Scan for the cell matching the given text and deliver its (x, y) coordinate at center. 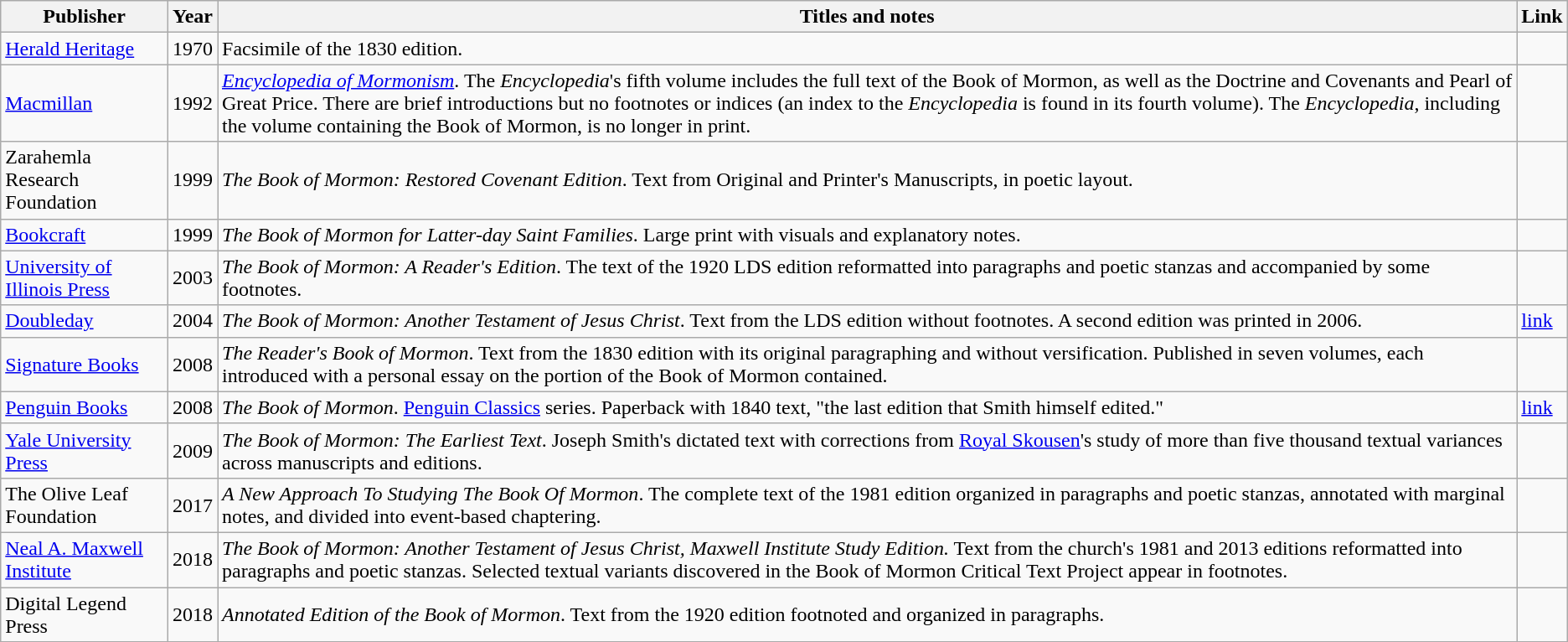
University of Illinois Press (85, 278)
The Book of Mormon for Latter-day Saint Families. Large print with visuals and explanatory notes. (868, 235)
The Olive Leaf Foundation (85, 505)
Year (193, 17)
Doubleday (85, 321)
Facsimile of the 1830 edition. (868, 49)
2003 (193, 278)
2004 (193, 321)
Herald Heritage (85, 49)
Yale University Press (85, 451)
The Book of Mormon: Restored Covenant Edition. Text from Original and Printer's Manuscripts, in poetic layout. (868, 180)
Link (1542, 17)
2009 (193, 451)
Macmillan (85, 103)
Penguin Books (85, 407)
Zarahemla Research Foundation (85, 180)
The Book of Mormon. Penguin Classics series. Paperback with 1840 text, "the last edition that Smith himself edited." (868, 407)
1970 (193, 49)
Signature Books (85, 364)
Bookcraft (85, 235)
The Book of Mormon: Another Testament of Jesus Christ. Text from the LDS edition without footnotes. A second edition was printed in 2006. (868, 321)
Titles and notes (868, 17)
Digital Legend Press (85, 614)
Publisher (85, 17)
2017 (193, 505)
Neal A. Maxwell Institute (85, 560)
Annotated Edition of the Book of Mormon. Text from the 1920 edition footnoted and organized in paragraphs. (868, 614)
1992 (193, 103)
